Scan for the cell matching the given text and deliver its [x, y] coordinate at center. 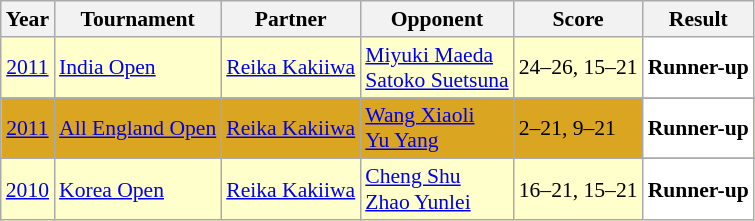
2010 [28, 190]
Miyuki Maeda Satoko Suetsuna [436, 68]
India Open [138, 68]
24–26, 15–21 [578, 68]
16–21, 15–21 [578, 190]
Score [578, 19]
2–21, 9–21 [578, 128]
All England Open [138, 128]
Cheng Shu Zhao Yunlei [436, 190]
Korea Open [138, 190]
Tournament [138, 19]
Wang Xiaoli Yu Yang [436, 128]
Result [698, 19]
Opponent [436, 19]
Partner [290, 19]
Year [28, 19]
